Extract the (x, y) coordinate from the center of the cell holding the provided text.  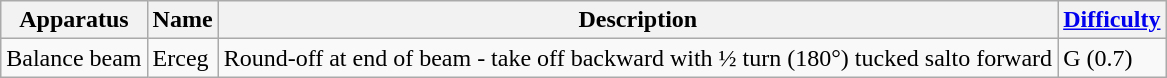
Difficulty (1112, 20)
Balance beam (74, 58)
Erceg (182, 58)
Round-off at end of beam - take off backward with ½ turn (180°) tucked salto forward (638, 58)
G (0.7) (1112, 58)
Apparatus (74, 20)
Description (638, 20)
Name (182, 20)
